Pinpoint the cell where the given text exists, returning its [x, y] midpoint coordinate. 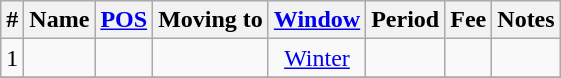
Moving to [211, 20]
Notes [526, 20]
Name [60, 20]
Period [406, 20]
POS [124, 20]
Window [316, 20]
Winter [316, 58]
1 [12, 58]
# [12, 20]
Fee [468, 20]
